For the text-containing cell, return its midpoint in (x, y) coordinate format. 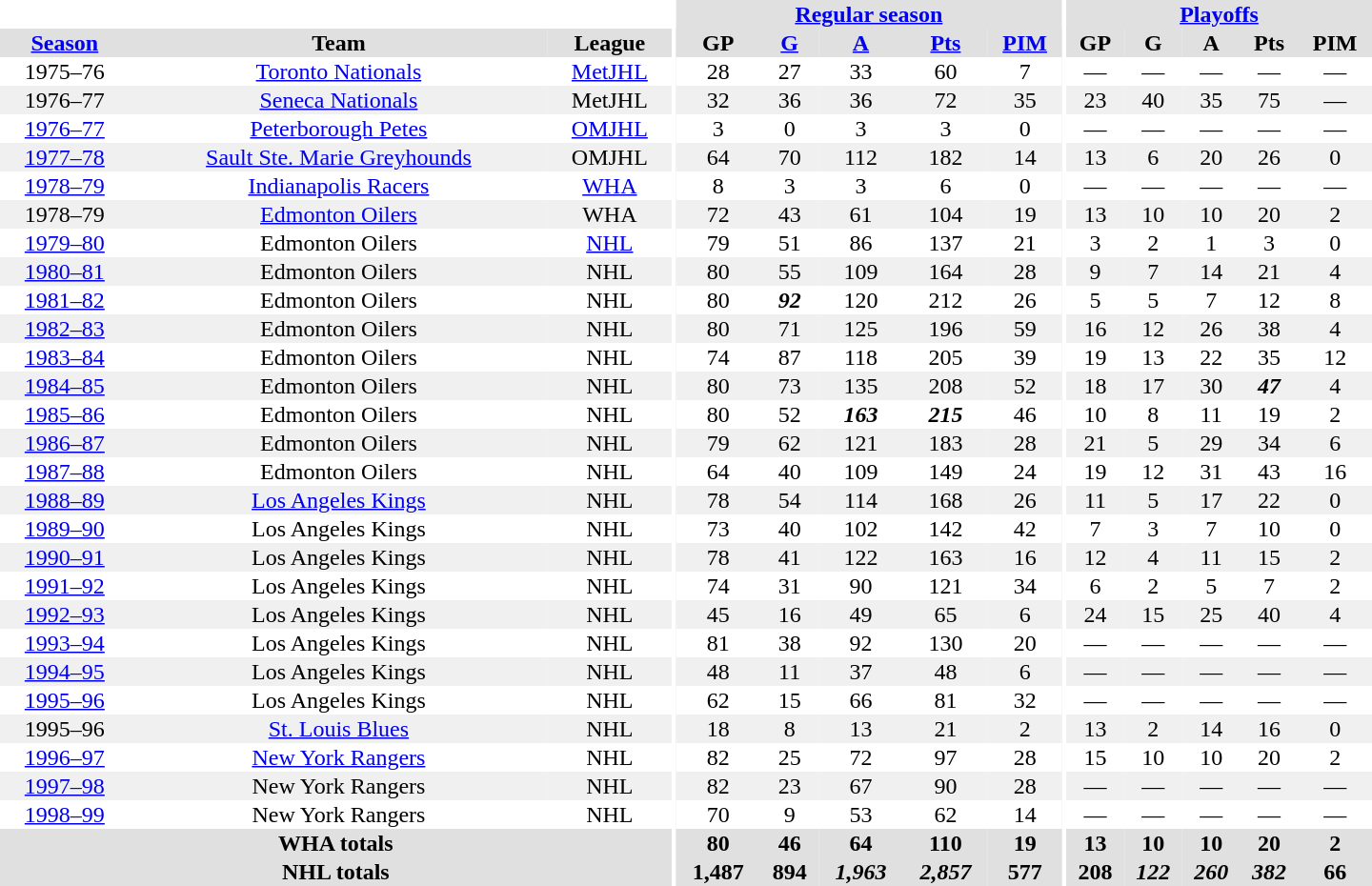
215 (945, 414)
61 (861, 214)
67 (861, 786)
41 (789, 557)
1993–94 (65, 643)
33 (861, 71)
142 (945, 529)
183 (945, 443)
894 (789, 872)
49 (861, 614)
1988–89 (65, 500)
1,963 (861, 872)
1989–90 (65, 529)
71 (789, 329)
149 (945, 472)
1975–76 (65, 71)
1991–92 (65, 586)
Regular season (869, 14)
1981–82 (65, 300)
1980–81 (65, 272)
Team (339, 43)
1998–99 (65, 815)
1977–78 (65, 157)
53 (861, 815)
42 (1025, 529)
1987–88 (65, 472)
75 (1269, 100)
Toronto Nationals (339, 71)
97 (945, 757)
37 (861, 672)
1979–80 (65, 243)
League (610, 43)
51 (789, 243)
104 (945, 214)
29 (1212, 443)
110 (945, 843)
54 (789, 500)
27 (789, 71)
45 (718, 614)
196 (945, 329)
125 (861, 329)
Playoffs (1220, 14)
382 (1269, 872)
137 (945, 243)
30 (1212, 386)
87 (789, 357)
1994–95 (65, 672)
1992–93 (65, 614)
1985–86 (65, 414)
WHA totals (335, 843)
Season (65, 43)
1996–97 (65, 757)
65 (945, 614)
112 (861, 157)
1984–85 (65, 386)
NHL totals (335, 872)
260 (1212, 872)
59 (1025, 329)
55 (789, 272)
114 (861, 500)
102 (861, 529)
205 (945, 357)
Sault Ste. Marie Greyhounds (339, 157)
1990–91 (65, 557)
1,487 (718, 872)
2,857 (945, 872)
168 (945, 500)
86 (861, 243)
577 (1025, 872)
120 (861, 300)
47 (1269, 386)
130 (945, 643)
182 (945, 157)
Indianapolis Racers (339, 186)
118 (861, 357)
1 (1212, 243)
60 (945, 71)
164 (945, 272)
1986–87 (65, 443)
1982–83 (65, 329)
Peterborough Petes (339, 129)
135 (861, 386)
212 (945, 300)
39 (1025, 357)
1983–84 (65, 357)
Seneca Nationals (339, 100)
St. Louis Blues (339, 729)
1997–98 (65, 786)
